Locate the cell with the specified text and output its (X, Y) center coordinate. 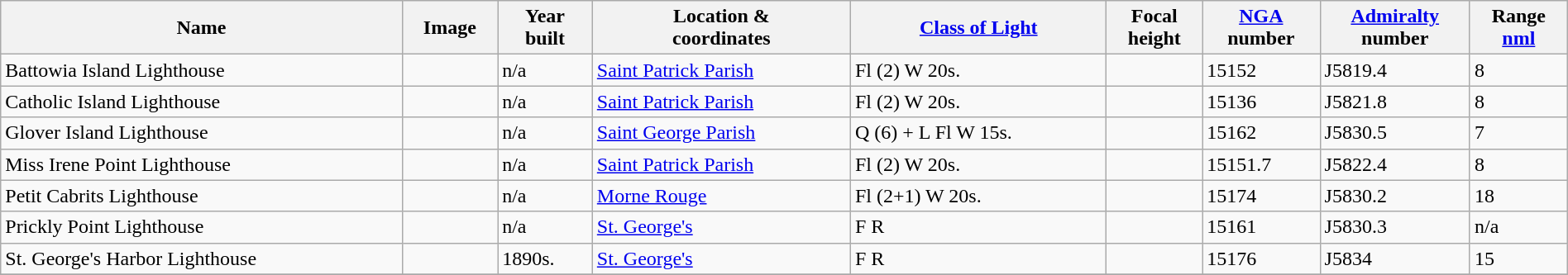
15176 (1261, 258)
St. George's Harbor Lighthouse (202, 258)
15152 (1261, 70)
Petit Cabrits Lighthouse (202, 196)
Battowia Island Lighthouse (202, 70)
15162 (1261, 133)
Focalheight (1154, 28)
Admiraltynumber (1394, 28)
Saint George Parish (721, 133)
J5821.8 (1394, 102)
15161 (1261, 227)
Glover Island Lighthouse (202, 133)
J5830.2 (1394, 196)
Morne Rouge (721, 196)
1890s. (546, 258)
Fl (2+1) W 20s. (978, 196)
Rangenml (1518, 28)
J5830.3 (1394, 227)
15 (1518, 258)
15174 (1261, 196)
NGAnumber (1261, 28)
Location &coordinates (721, 28)
Name (202, 28)
J5830.5 (1394, 133)
Yearbuilt (546, 28)
15151.7 (1261, 164)
J5822.4 (1394, 164)
Prickly Point Lighthouse (202, 227)
Class of Light (978, 28)
7 (1518, 133)
J5819.4 (1394, 70)
15136 (1261, 102)
18 (1518, 196)
Miss Irene Point Lighthouse (202, 164)
J5834 (1394, 258)
Image (450, 28)
Catholic Island Lighthouse (202, 102)
Q (6) + L Fl W 15s. (978, 133)
